Return the (X, Y) coordinate for the center point of the cell that contains the specified text.  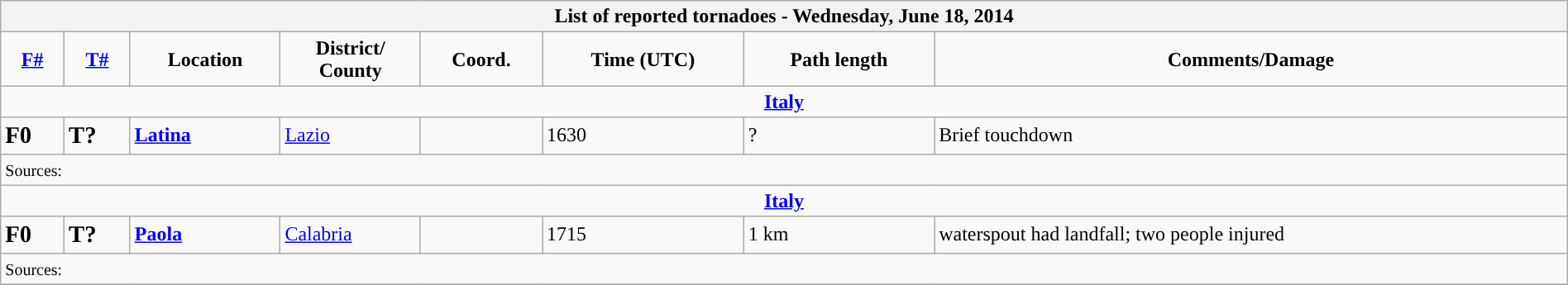
1715 (643, 235)
Coord. (481, 59)
Lazio (351, 135)
F# (33, 59)
Brief touchdown (1251, 135)
T# (98, 59)
1630 (643, 135)
List of reported tornadoes - Wednesday, June 18, 2014 (784, 17)
Path length (839, 59)
Location (205, 59)
Paola (205, 235)
? (839, 135)
District/County (351, 59)
Calabria (351, 235)
Time (UTC) (643, 59)
waterspout had landfall; two people injured (1251, 235)
Latina (205, 135)
1 km (839, 235)
Comments/Damage (1251, 59)
